Detect which cell encompasses the target text, then output its [x, y] center coordinate. 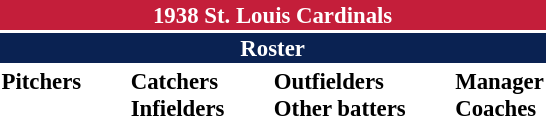
Roster [272, 48]
1938 St. Louis Cardinals [272, 15]
